Return the (X, Y) coordinate for the center point of the cell that contains the specified text.  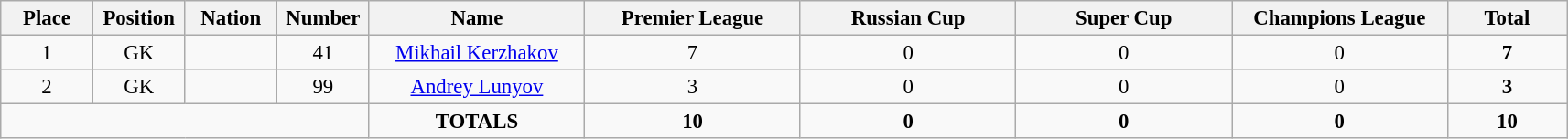
Place (48, 18)
Number (324, 18)
Mikhail Kerzhakov (477, 53)
Nation (231, 18)
Russian Cup (908, 18)
2 (48, 87)
Andrey Lunyov (477, 87)
Super Cup (1124, 18)
Position (139, 18)
Total (1507, 18)
Champions League (1340, 18)
Name (477, 18)
Premier League (693, 18)
TOTALS (477, 122)
99 (324, 87)
1 (48, 53)
41 (324, 53)
